Identify which cell holds the provided text, then report its (x, y) central coordinate. 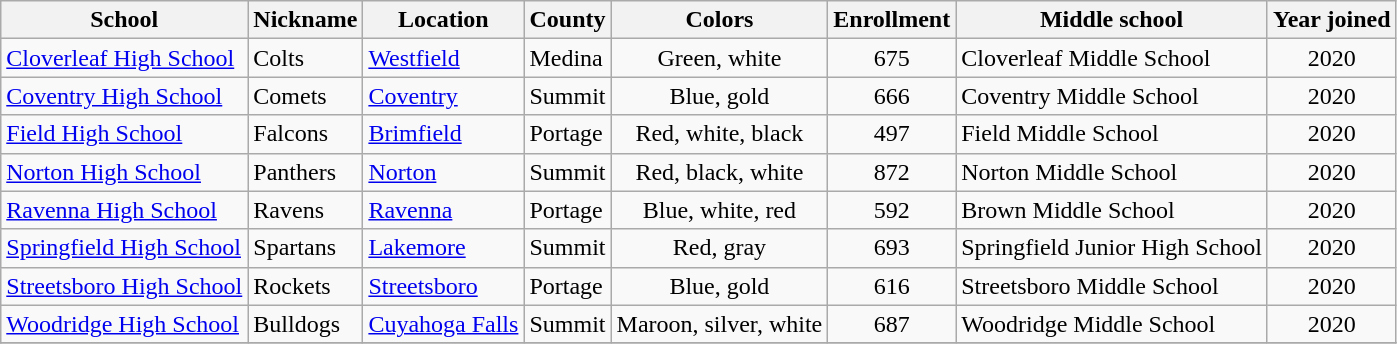
Rockets (306, 286)
Cloverleaf Middle School (1112, 58)
872 (892, 172)
693 (892, 248)
666 (892, 96)
Cloverleaf High School (124, 58)
687 (892, 324)
Green, white (720, 58)
675 (892, 58)
Location (444, 20)
Coventry Middle School (1112, 96)
Springfield Junior High School (1112, 248)
Coventry (444, 96)
Streetsboro (444, 286)
Comets (306, 96)
Ravens (306, 210)
Brimfield (444, 134)
Norton (444, 172)
592 (892, 210)
616 (892, 286)
Year joined (1332, 20)
Cuyahoga Falls (444, 324)
Bulldogs (306, 324)
Nickname (306, 20)
Brown Middle School (1112, 210)
Woodridge Middle School (1112, 324)
Falcons (306, 134)
Maroon, silver, white (720, 324)
Ravenna (444, 210)
Norton High School (124, 172)
School (124, 20)
Panthers (306, 172)
Field Middle School (1112, 134)
Enrollment (892, 20)
Streetsboro Middle School (1112, 286)
Streetsboro High School (124, 286)
Red, white, black (720, 134)
Coventry High School (124, 96)
Woodridge High School (124, 324)
Ravenna High School (124, 210)
Red, black, white (720, 172)
Blue, white, red (720, 210)
Medina (568, 58)
Norton Middle School (1112, 172)
Springfield High School (124, 248)
Red, gray (720, 248)
497 (892, 134)
Spartans (306, 248)
Middle school (1112, 20)
County (568, 20)
Lakemore (444, 248)
Colts (306, 58)
Field High School (124, 134)
Colors (720, 20)
Westfield (444, 58)
